Search for the cell housing the specified text and yield its [X, Y] center coordinate. 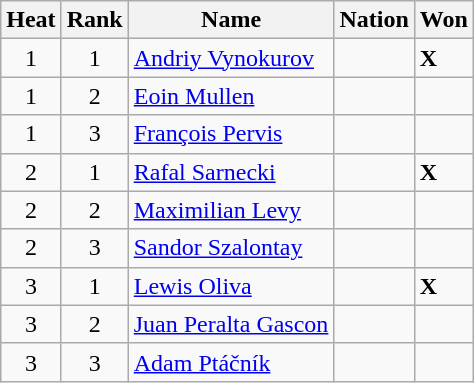
François Pervis [231, 134]
Nation [374, 20]
Adam Ptáčník [231, 362]
Lewis Oliva [231, 286]
Andriy Vynokurov [231, 58]
Eoin Mullen [231, 96]
Won [444, 20]
Rank [94, 20]
Name [231, 20]
Maximilian Levy [231, 210]
Sandor Szalontay [231, 248]
Rafal Sarnecki [231, 172]
Heat [31, 20]
Juan Peralta Gascon [231, 324]
